Locate the cell with the specified text and output its [X, Y] center coordinate. 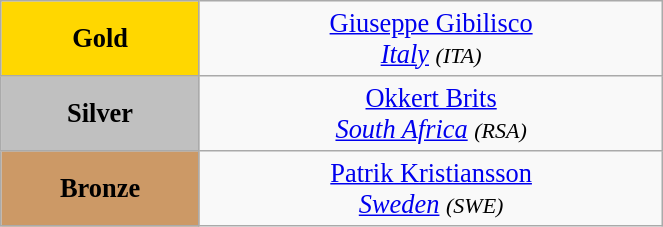
Patrik KristianssonSweden (SWE) [430, 188]
Silver [100, 112]
Bronze [100, 188]
Giuseppe GibiliscoItaly (ITA) [430, 38]
Gold [100, 38]
Okkert BritsSouth Africa (RSA) [430, 112]
